Locate the cell with the specified text and output its [X, Y] center coordinate. 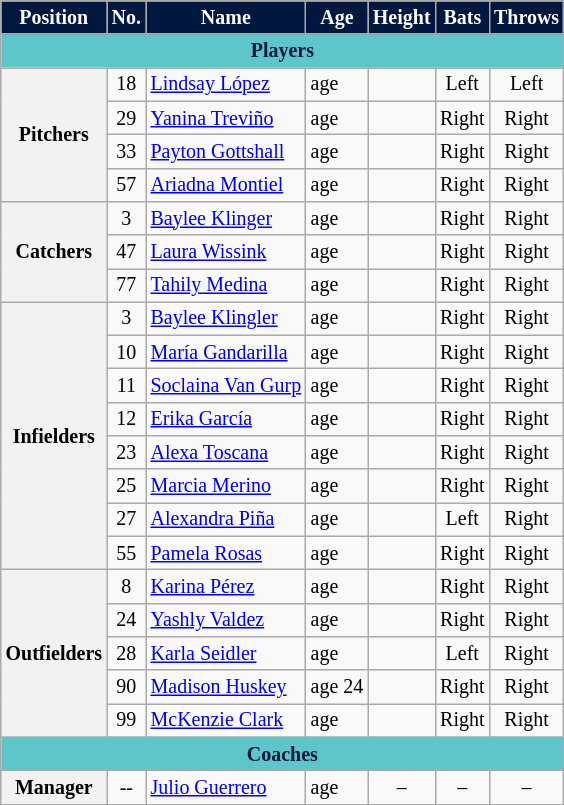
Alexandra Piña [226, 520]
55 [126, 554]
McKenzie Clark [226, 720]
25 [126, 486]
Payton Gottshall [226, 152]
23 [126, 452]
Pitchers [54, 135]
Ariadna Montiel [226, 184]
Yashly Valdez [226, 620]
Yanina Treviño [226, 118]
Infielders [54, 436]
12 [126, 420]
Players [282, 52]
Laura Wissink [226, 252]
57 [126, 184]
Throws [526, 18]
18 [126, 84]
-- [126, 788]
77 [126, 286]
Erika García [226, 420]
Soclaina Van Gurp [226, 386]
Karina Pérez [226, 586]
27 [126, 520]
99 [126, 720]
Lindsay López [226, 84]
Coaches [282, 754]
Alexa Toscana [226, 452]
Julio Guerrero [226, 788]
Tahily Medina [226, 286]
Baylee Klinger [226, 218]
Name [226, 18]
Bats [462, 18]
Outfielders [54, 654]
age 24 [337, 686]
Manager [54, 788]
28 [126, 654]
Height [402, 18]
Marcia Merino [226, 486]
Pamela Rosas [226, 554]
29 [126, 118]
24 [126, 620]
María Gandarilla [226, 352]
47 [126, 252]
Madison Huskey [226, 686]
Karla Seidler [226, 654]
11 [126, 386]
Baylee Klingler [226, 318]
90 [126, 686]
No. [126, 18]
Catchers [54, 252]
Age [337, 18]
10 [126, 352]
33 [126, 152]
Position [54, 18]
8 [126, 586]
